Capture the cell that displays the provided text and extract its [x, y] central coordinate. 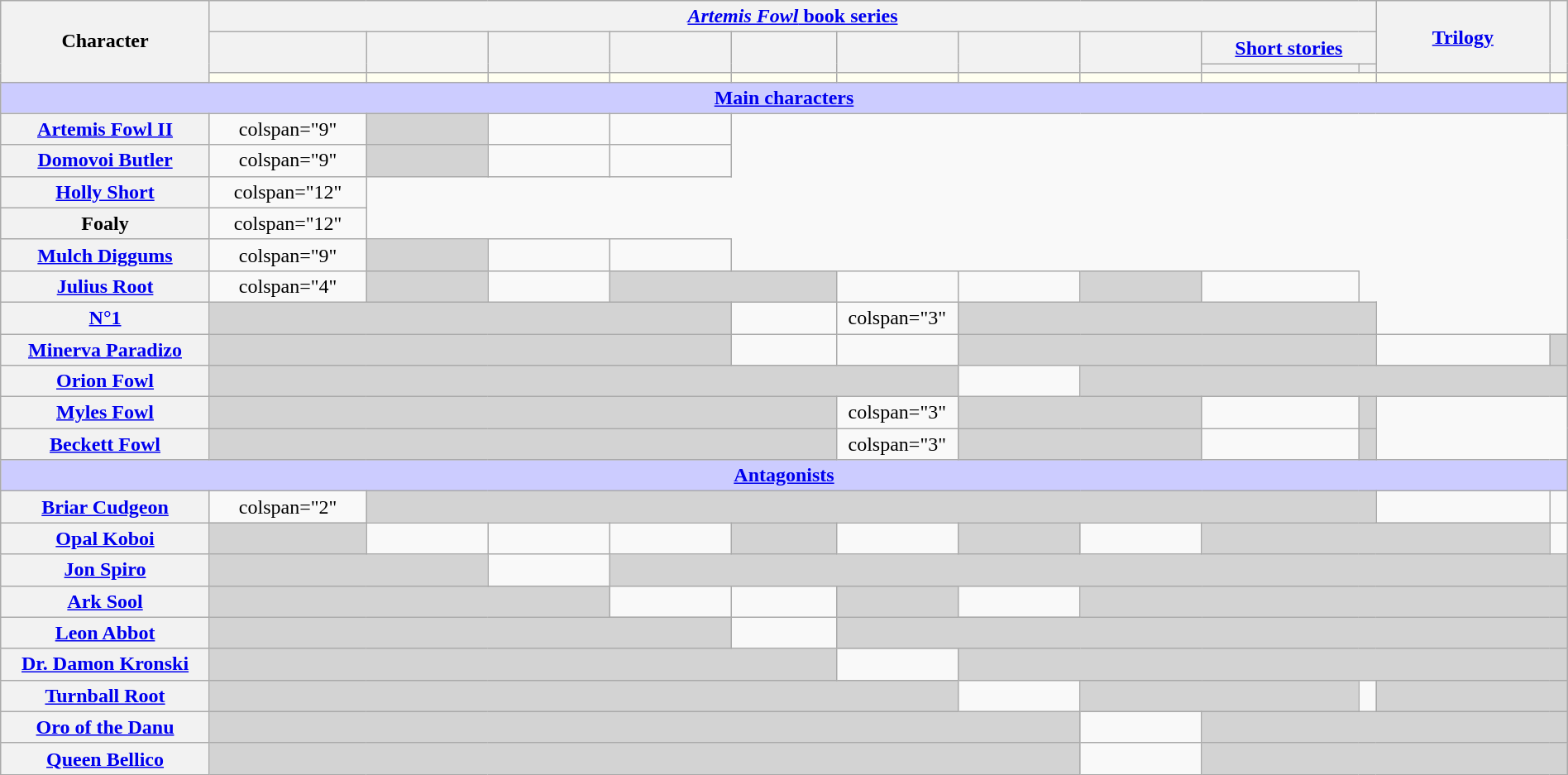
Myles Fowl [106, 413]
Turnball Root [106, 696]
colspan="2" [288, 507]
Dr. Damon Kronski [106, 664]
Jon Spiro [106, 570]
Main characters [784, 98]
Opal Koboi [106, 538]
Holly Short [106, 192]
Minerva Paradizo [106, 350]
Trilogy [1463, 36]
Artemis Fowl II [106, 129]
Ark Sool [106, 601]
Oro of the Danu [106, 727]
Mulch Diggums [106, 255]
Antagonists [784, 476]
Beckett Fowl [106, 444]
Foaly [106, 223]
Briar Cudgeon [106, 507]
colspan="4" [288, 286]
Queen Bellico [106, 758]
Julius Root [106, 286]
Orion Fowl [106, 381]
Leon Abbot [106, 633]
Character [106, 41]
Short stories [1288, 48]
Domovoi Butler [106, 160]
N°1 [106, 318]
Artemis Fowl book series [792, 17]
